Scan for the cell matching the given text and deliver its [X, Y] coordinate at center. 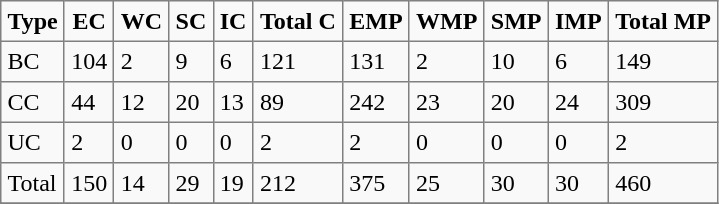
460 [662, 183]
23 [446, 102]
25 [446, 183]
89 [298, 102]
13 [233, 102]
CC [33, 102]
242 [376, 102]
Total MP [662, 21]
375 [376, 183]
Total C [298, 21]
24 [578, 102]
150 [89, 183]
SMP [516, 21]
WMP [446, 21]
14 [142, 183]
212 [298, 183]
WC [142, 21]
UC [33, 142]
19 [233, 183]
BC [33, 61]
104 [89, 61]
9 [191, 61]
29 [191, 183]
Total [33, 183]
IC [233, 21]
12 [142, 102]
309 [662, 102]
121 [298, 61]
131 [376, 61]
10 [516, 61]
EC [89, 21]
Type [33, 21]
149 [662, 61]
EMP [376, 21]
IMP [578, 21]
44 [89, 102]
SC [191, 21]
